Search for the cell housing the specified text and yield its (X, Y) center coordinate. 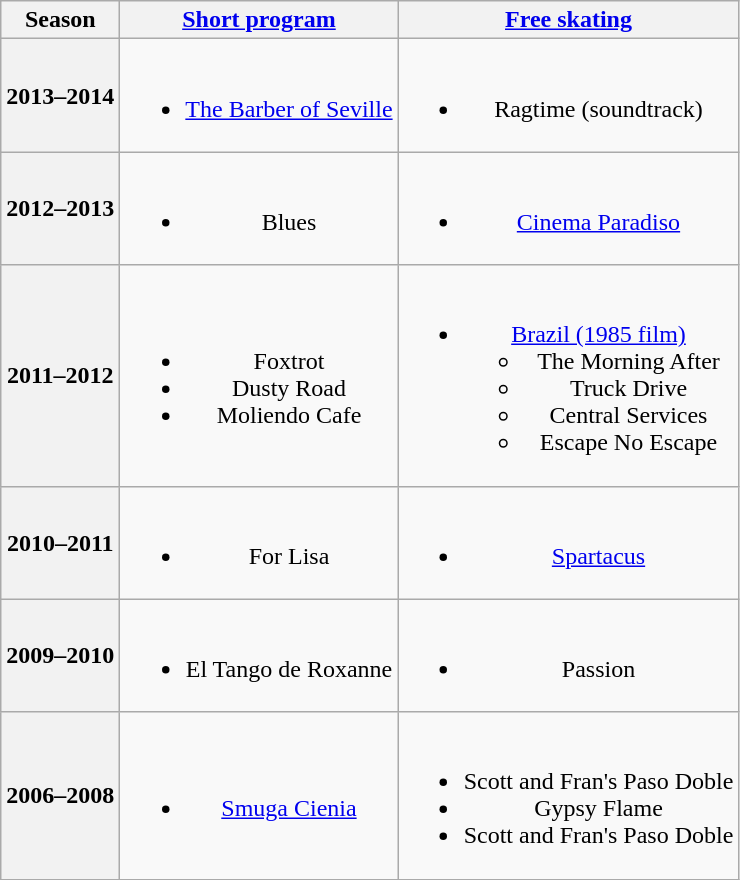
For Lisa (259, 542)
2012–2013 (60, 208)
Foxtrot Dusty Road Moliendo Cafe (259, 376)
Short program (259, 20)
2009–2010 (60, 656)
2010–2011 (60, 542)
Smuga Cienia (259, 796)
El Tango de Roxanne (259, 656)
2013–2014 (60, 96)
Spartacus (568, 542)
Free skating (568, 20)
Brazil (1985 film) The Morning AfterTruck DriveCentral ServicesEscape No Escape (568, 376)
Cinema Paradiso (568, 208)
2006–2008 (60, 796)
The Barber of Seville (259, 96)
Passion (568, 656)
Season (60, 20)
Blues (259, 208)
Scott and Fran's Paso Doble Gypsy Flame Scott and Fran's Paso Doble (568, 796)
Ragtime (soundtrack) (568, 96)
2011–2012 (60, 376)
